Identify which cell holds the provided text, then report its [X, Y] central coordinate. 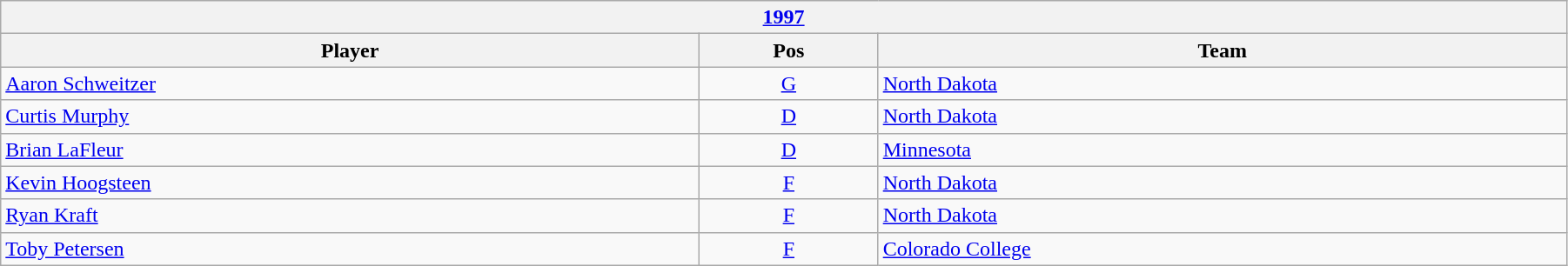
Kevin Hoogsteen [350, 183]
Toby Petersen [350, 249]
Curtis Murphy [350, 116]
Colorado College [1222, 249]
Pos [788, 50]
Team [1222, 50]
G [788, 83]
Ryan Kraft [350, 216]
Brian LaFleur [350, 150]
1997 [784, 17]
Minnesota [1222, 150]
Player [350, 50]
Aaron Schweitzer [350, 83]
